Return the [x, y] coordinate for the center point of the cell that contains the specified text.  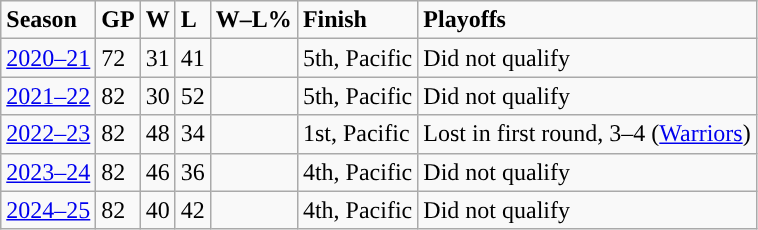
41 [192, 58]
W [158, 20]
46 [158, 172]
42 [192, 210]
1st, Pacific [357, 134]
Finish [357, 20]
GP [118, 20]
48 [158, 134]
Lost in first round, 3–4 (Warriors) [587, 134]
52 [192, 96]
40 [158, 210]
2021–22 [48, 96]
2023–24 [48, 172]
2024–25 [48, 210]
30 [158, 96]
L [192, 20]
Playoffs [587, 20]
36 [192, 172]
W–L% [254, 20]
31 [158, 58]
Season [48, 20]
34 [192, 134]
2020–21 [48, 58]
72 [118, 58]
2022–23 [48, 134]
